Pinpoint the cell where the given text exists, returning its (X, Y) midpoint coordinate. 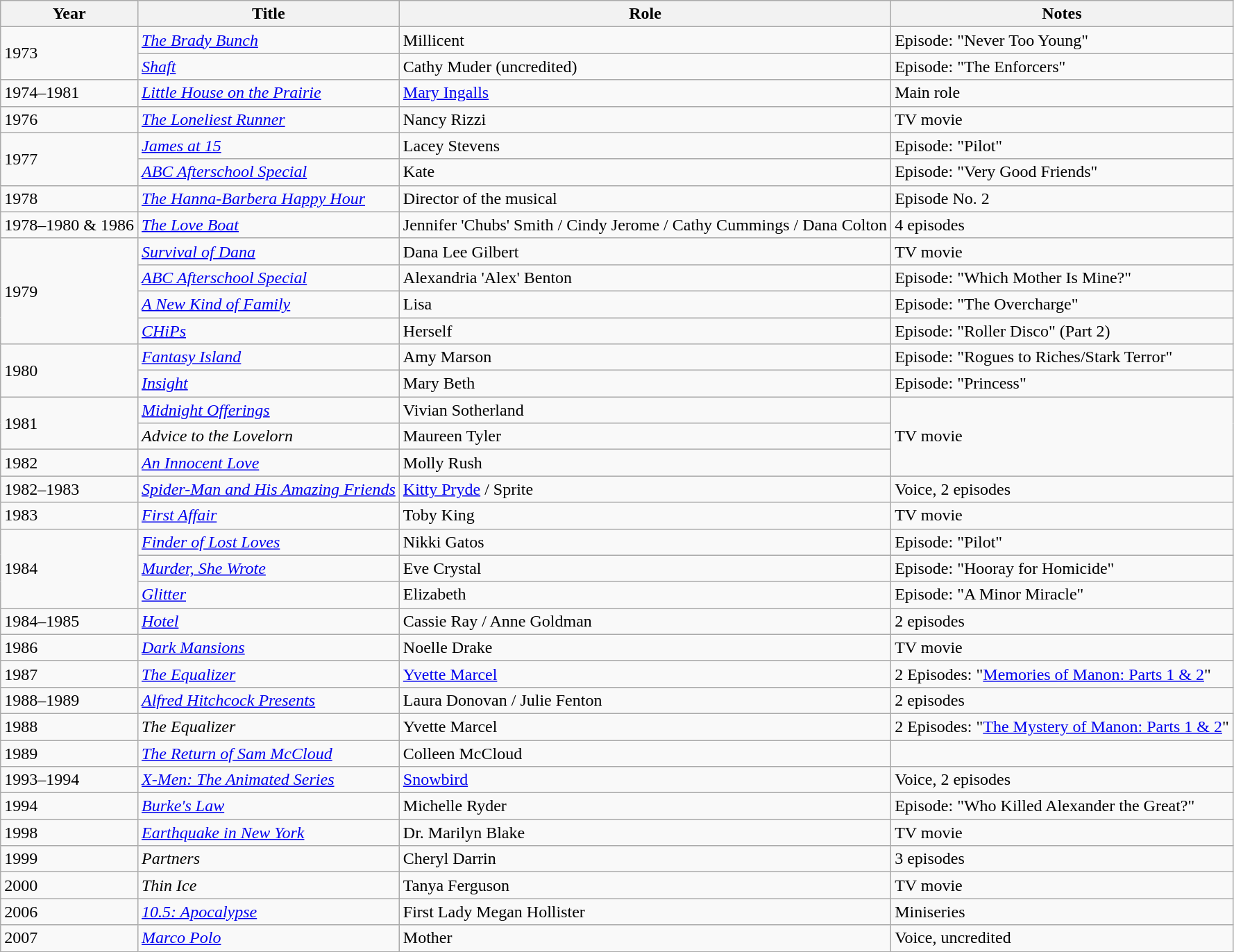
Spider-Man and His Amazing Friends (268, 489)
1983 (69, 516)
The Return of Sam McCloud (268, 753)
Episode: "Never Too Young" (1062, 40)
1981 (69, 423)
1988–1989 (69, 700)
Laura Donovan / Julie Fenton (645, 700)
Episode: "Princess" (1062, 384)
Episode: "A Minor Miracle" (1062, 595)
Kitty Pryde / Sprite (645, 489)
1979 (69, 291)
1986 (69, 647)
Dr. Marilyn Blake (645, 833)
The Hanna-Barbera Happy Hour (268, 198)
Insight (268, 384)
Episode: "The Overcharge" (1062, 304)
The Love Boat (268, 225)
Glitter (268, 595)
Nancy Rizzi (645, 119)
4 episodes (1062, 225)
Eve Crystal (645, 568)
1982–1983 (69, 489)
Little House on the Prairie (268, 93)
First Affair (268, 516)
1993–1994 (69, 780)
Marco Polo (268, 938)
Thin Ice (268, 885)
Elizabeth (645, 595)
2 Episodes: "Memories of Manon: Parts 1 & 2" (1062, 674)
Kate (645, 172)
X-Men: The Animated Series (268, 780)
Lisa (645, 304)
1978 (69, 198)
Murder, She Wrote (268, 568)
Cathy Muder (uncredited) (645, 67)
Mary Ingalls (645, 93)
Burke's Law (268, 806)
Mother (645, 938)
Herself (645, 331)
Year (69, 14)
1973 (69, 53)
Maureen Tyler (645, 436)
Episode No. 2 (1062, 198)
Millicent (645, 40)
Mary Beth (645, 384)
Snowbird (645, 780)
Fantasy Island (268, 357)
Vivian Sotherland (645, 410)
Noelle Drake (645, 647)
CHiPs (268, 331)
Amy Marson (645, 357)
2007 (69, 938)
Lacey Stevens (645, 146)
2006 (69, 912)
Finder of Lost Loves (268, 542)
Advice to the Lovelorn (268, 436)
1988 (69, 726)
Midnight Offerings (268, 410)
1978–1980 & 1986 (69, 225)
10.5: Apocalypse (268, 912)
Voice, uncredited (1062, 938)
1984 (69, 568)
1989 (69, 753)
Tanya Ferguson (645, 885)
Main role (1062, 93)
The Brady Bunch (268, 40)
Partners (268, 859)
1976 (69, 119)
Colleen McCloud (645, 753)
Dana Lee Gilbert (645, 251)
Alfred Hitchcock Presents (268, 700)
1987 (69, 674)
Director of the musical (645, 198)
Dark Mansions (268, 647)
Episode: "Very Good Friends" (1062, 172)
Role (645, 14)
Episode: "Roller Disco" (Part 2) (1062, 331)
Molly Rush (645, 463)
Survival of Dana (268, 251)
An Innocent Love (268, 463)
Nikki Gatos (645, 542)
First Lady Megan Hollister (645, 912)
Michelle Ryder (645, 806)
A New Kind of Family (268, 304)
1974–1981 (69, 93)
1998 (69, 833)
1994 (69, 806)
Toby King (645, 516)
1982 (69, 463)
2 Episodes: "The Mystery of Manon: Parts 1 & 2" (1062, 726)
Episode: "Rogues to Riches/Stark Terror" (1062, 357)
1980 (69, 371)
The Loneliest Runner (268, 119)
2000 (69, 885)
Earthquake in New York (268, 833)
Alexandria 'Alex' Benton (645, 278)
Episode: "The Enforcers" (1062, 67)
1999 (69, 859)
Cassie Ray / Anne Goldman (645, 621)
Shaft (268, 67)
1977 (69, 159)
Miniseries (1062, 912)
Episode: "Which Mother Is Mine?" (1062, 278)
Episode: "Hooray for Homicide" (1062, 568)
3 episodes (1062, 859)
Notes (1062, 14)
Jennifer 'Chubs' Smith / Cindy Jerome / Cathy Cummings / Dana Colton (645, 225)
Cheryl Darrin (645, 859)
Episode: "Who Killed Alexander the Great?" (1062, 806)
1984–1985 (69, 621)
Hotel (268, 621)
James at 15 (268, 146)
Title (268, 14)
